Detect which cell encompasses the target text, then output its (X, Y) center coordinate. 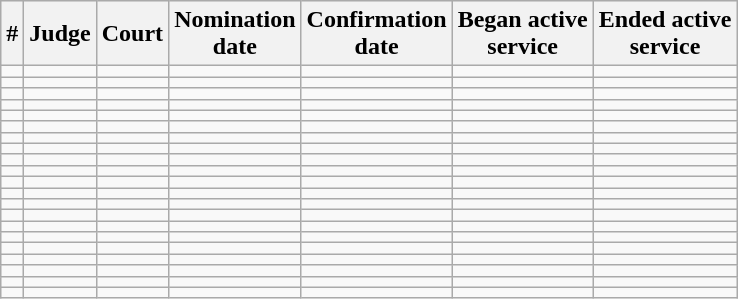
Confirmationdate (376, 34)
Nominationdate (235, 34)
Began activeservice (522, 34)
Ended activeservice (665, 34)
Judge (60, 34)
Court (132, 34)
# (12, 34)
